Detect which cell encompasses the target text, then output its (x, y) center coordinate. 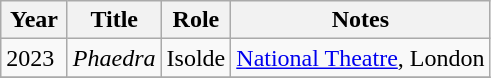
2023 (34, 58)
Title (114, 20)
Phaedra (114, 58)
Year (34, 20)
Notes (360, 20)
Isolde (196, 58)
Role (196, 20)
National Theatre, London (360, 58)
